Extract the (X, Y) coordinate from the center of the cell holding the provided text.  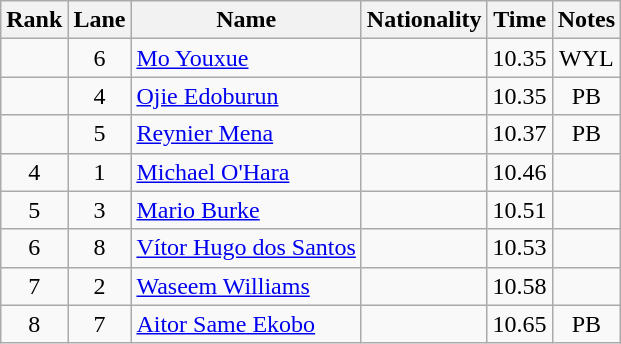
10.37 (520, 134)
10.46 (520, 172)
3 (100, 210)
10.51 (520, 210)
Waseem Williams (246, 286)
Michael O'Hara (246, 172)
10.65 (520, 324)
Vítor Hugo dos Santos (246, 248)
Mo Youxue (246, 58)
10.53 (520, 248)
Rank (34, 20)
Nationality (424, 20)
Mario Burke (246, 210)
2 (100, 286)
10.58 (520, 286)
Aitor Same Ekobo (246, 324)
WYL (586, 58)
Lane (100, 20)
Name (246, 20)
Reynier Mena (246, 134)
Time (520, 20)
Ojie Edoburun (246, 96)
1 (100, 172)
Notes (586, 20)
